Scan for the cell matching the given text and deliver its [X, Y] coordinate at center. 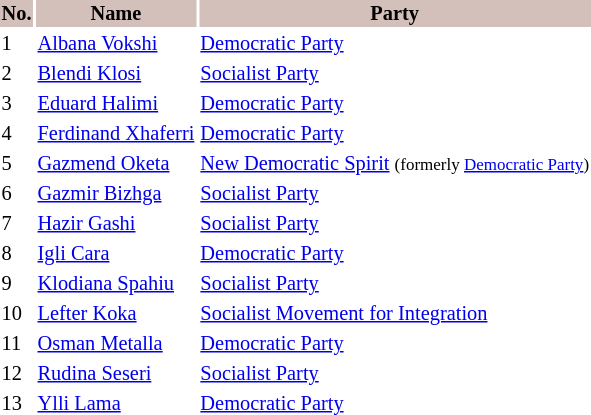
2 [16, 74]
Lefter Koka [116, 314]
5 [16, 164]
Ferdinand Xhaferri [116, 134]
Gazmend Oketa [116, 164]
12 [16, 374]
Rudina Seseri [116, 374]
Socialist Movement for Integration [395, 314]
10 [16, 314]
1 [16, 44]
3 [16, 104]
No. [16, 14]
Hazir Gashi [116, 224]
11 [16, 344]
Albana Vokshi [116, 44]
Gazmir Bizhga [116, 194]
8 [16, 254]
Osman Metalla [116, 344]
6 [16, 194]
Eduard Halimi [116, 104]
Klodiana Spahiu [116, 284]
Name [116, 14]
Blendi Klosi [116, 74]
4 [16, 134]
New Democratic Spirit (formerly Democratic Party) [395, 164]
Igli Cara [116, 254]
7 [16, 224]
9 [16, 284]
Party [395, 14]
